For the text-containing cell, return its midpoint in (X, Y) coordinate format. 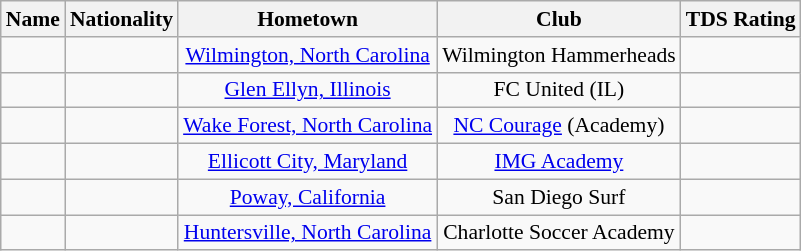
Poway, California (308, 197)
Name (33, 19)
NC Courage (Academy) (559, 126)
Club (559, 19)
Wilmington, North Carolina (308, 55)
FC United (IL) (559, 90)
Hometown (308, 19)
TDS Rating (741, 19)
Glen Ellyn, Illinois (308, 90)
Ellicott City, Maryland (308, 162)
Wilmington Hammerheads (559, 55)
IMG Academy (559, 162)
Charlotte Soccer Academy (559, 233)
Nationality (122, 19)
Huntersville, North Carolina (308, 233)
San Diego Surf (559, 197)
Wake Forest, North Carolina (308, 126)
